Determine the (X, Y) coordinate at the center of the cell enclosing the given text.  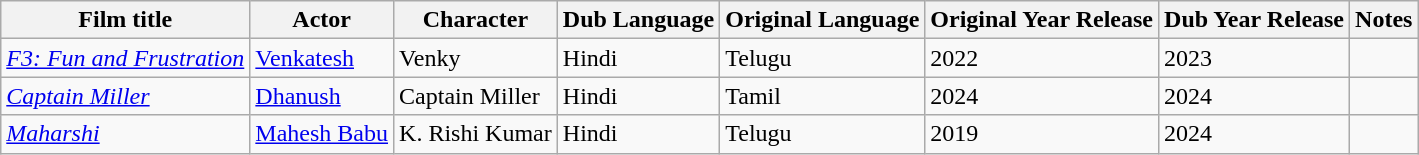
K. Rishi Kumar (476, 134)
Dub Year Release (1254, 20)
Mahesh Babu (322, 134)
Film title (126, 20)
2022 (1042, 58)
Character (476, 20)
Venky (476, 58)
Original Language (822, 20)
Venkatesh (322, 58)
2023 (1254, 58)
Dhanush (322, 96)
Dub Language (638, 20)
Original Year Release (1042, 20)
Notes (1384, 20)
Actor (322, 20)
2019 (1042, 134)
Tamil (822, 96)
F3: Fun and Frustration (126, 58)
Maharshi (126, 134)
